Output the [x, y] coordinate of the center of the cell containing the given text.  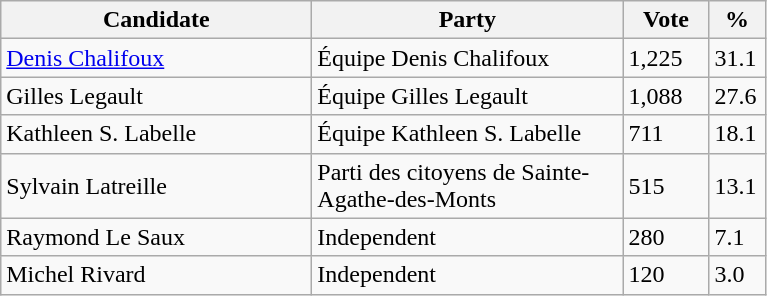
1,088 [666, 96]
7.1 [737, 237]
% [737, 20]
1,225 [666, 58]
Sylvain Latreille [156, 186]
Équipe Denis Chalifoux [468, 58]
Candidate [156, 20]
Gilles Legault [156, 96]
Denis Chalifoux [156, 58]
31.1 [737, 58]
27.6 [737, 96]
Michel Rivard [156, 275]
Party [468, 20]
3.0 [737, 275]
Vote [666, 20]
Équipe Kathleen S. Labelle [468, 134]
Kathleen S. Labelle [156, 134]
120 [666, 275]
18.1 [737, 134]
Parti des citoyens de Sainte-Agathe-des-Monts [468, 186]
711 [666, 134]
Raymond Le Saux [156, 237]
280 [666, 237]
Équipe Gilles Legault [468, 96]
13.1 [737, 186]
515 [666, 186]
